Provide the (X, Y) coordinate of the cell's center where the given text is located.  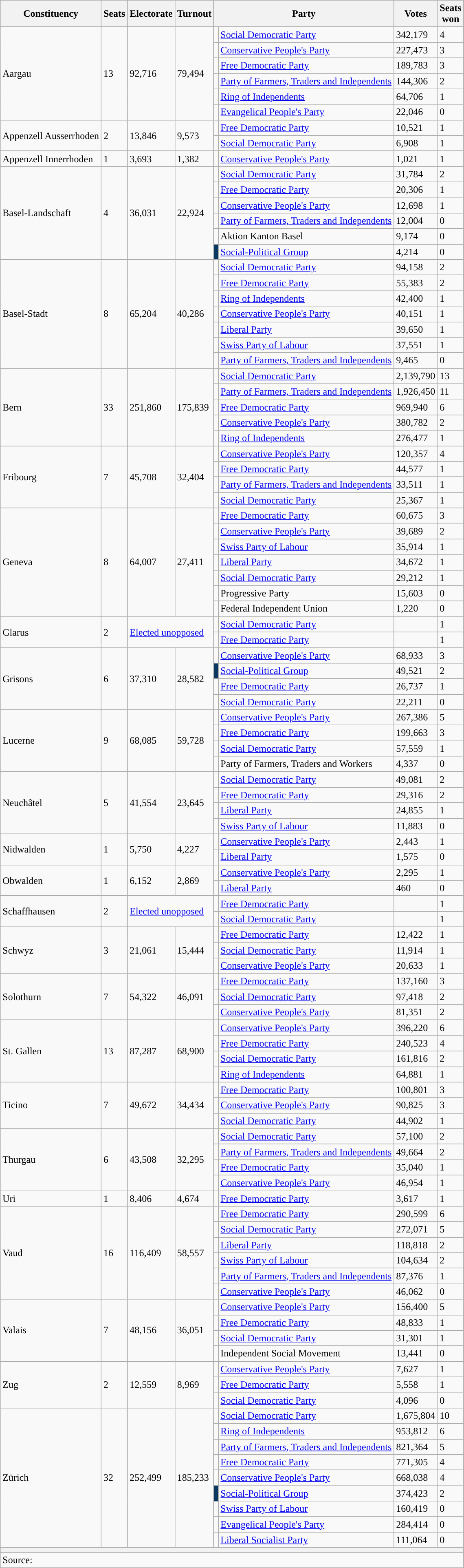
8,969 (194, 1385)
23,645 (194, 803)
Nidwalden (51, 849)
240,523 (416, 1043)
2,295 (416, 872)
Progressive Party (306, 593)
21,061 (151, 950)
116,409 (151, 1253)
120,357 (416, 454)
42,400 (416, 298)
1,220 (416, 609)
Fribourg (51, 477)
Appenzell Innerrhoden (51, 159)
36,051 (194, 1330)
137,160 (416, 981)
9,465 (416, 360)
46,091 (194, 997)
460 (416, 888)
13,846 (151, 135)
64,881 (416, 1074)
9,573 (194, 135)
36,031 (151, 213)
5,558 (416, 1385)
Seatswon (451, 14)
396,220 (416, 1028)
15,603 (416, 593)
Thurgau (51, 1159)
1,926,450 (416, 391)
4,337 (416, 764)
20,306 (416, 190)
3,693 (151, 159)
41,554 (151, 803)
Basel-Stadt (51, 314)
4,214 (416, 252)
Solothurn (51, 997)
87,287 (151, 1051)
Seats (114, 14)
32 (114, 1477)
27,411 (194, 562)
11,883 (416, 826)
68,900 (194, 1051)
49,081 (416, 780)
20,633 (416, 966)
969,940 (416, 407)
Geneva (51, 562)
49,664 (416, 1152)
668,038 (416, 1478)
380,782 (416, 422)
33 (114, 407)
90,825 (416, 1105)
Schaffhausen (51, 911)
342,179 (416, 35)
55,383 (416, 283)
22,046 (416, 112)
374,423 (416, 1493)
87,376 (416, 1276)
44,902 (416, 1121)
Party of Farmers, Traders and Workers (306, 764)
1,021 (416, 159)
104,634 (416, 1261)
7,627 (416, 1369)
92,716 (151, 73)
46,954 (416, 1183)
771,305 (416, 1462)
6,908 (416, 143)
Glarus (51, 632)
12,698 (416, 205)
13,441 (416, 1354)
100,801 (416, 1090)
24,855 (416, 811)
48,833 (416, 1323)
35,914 (416, 547)
Constituency (51, 14)
37,310 (151, 678)
94,158 (416, 267)
33,511 (416, 485)
Schwyz (51, 950)
39,689 (416, 531)
54,322 (151, 997)
16 (114, 1253)
12,422 (416, 934)
49,672 (151, 1105)
79,494 (194, 73)
2,869 (194, 880)
144,306 (416, 81)
25,367 (416, 500)
29,212 (416, 578)
160,419 (416, 1509)
11 (451, 391)
3,617 (416, 1198)
1,382 (194, 159)
22,924 (194, 213)
64,007 (151, 562)
37,551 (416, 345)
Grisons (51, 678)
59,728 (194, 741)
4,227 (194, 849)
252,499 (151, 1477)
Ticino (51, 1105)
31,301 (416, 1338)
Lucerne (51, 741)
185,233 (194, 1477)
12,559 (151, 1385)
1,675,804 (416, 1416)
821,364 (416, 1447)
4,096 (416, 1400)
46,062 (416, 1292)
68,933 (416, 655)
31,784 (416, 174)
6,152 (151, 880)
34,672 (416, 562)
118,818 (416, 1245)
Basel-Landschaft (51, 213)
81,351 (416, 1012)
10,521 (416, 128)
9 (114, 741)
Votes (416, 14)
57,100 (416, 1136)
97,418 (416, 997)
Obwalden (51, 880)
60,675 (416, 516)
Aargau (51, 73)
34,434 (194, 1105)
Source: (232, 1560)
251,860 (151, 407)
Aktion Kanton Basel (306, 236)
4,674 (194, 1198)
29,316 (416, 795)
57,559 (416, 749)
161,816 (416, 1059)
272,071 (416, 1230)
58,557 (194, 1253)
Appenzell Ausserrhoden (51, 135)
Turnout (194, 14)
Electorate (151, 14)
68,085 (151, 741)
9,174 (416, 236)
65,204 (151, 314)
953,812 (416, 1431)
Valais (51, 1330)
15,444 (194, 950)
290,599 (416, 1214)
Neuchâtel (51, 803)
45,708 (151, 477)
156,400 (416, 1307)
Bern (51, 407)
Vaud (51, 1253)
284,414 (416, 1524)
40,151 (416, 314)
12,004 (416, 221)
Liberal Socialist Party (306, 1540)
5,750 (151, 849)
64,706 (416, 97)
48,156 (151, 1330)
11,914 (416, 950)
32,404 (194, 477)
Uri (51, 1198)
28,582 (194, 678)
Federal Independent Union (306, 609)
267,386 (416, 718)
199,663 (416, 733)
40,286 (194, 314)
276,477 (416, 438)
Party (304, 14)
32,295 (194, 1159)
35,040 (416, 1167)
49,521 (416, 671)
2,443 (416, 841)
22,211 (416, 702)
43,508 (151, 1159)
8,406 (151, 1198)
39,650 (416, 329)
44,577 (416, 469)
1,575 (416, 857)
2,139,790 (416, 376)
10 (451, 1416)
Independent Social Movement (306, 1354)
189,783 (416, 66)
Zürich (51, 1477)
Zug (51, 1385)
St. Gallen (51, 1051)
111,064 (416, 1540)
227,473 (416, 50)
26,737 (416, 686)
175,839 (194, 407)
